Capture the cell that displays the provided text and extract its (x, y) central coordinate. 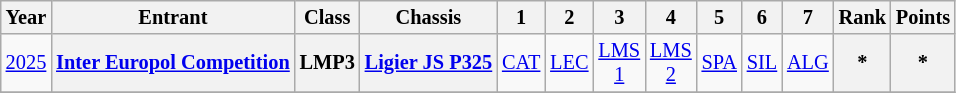
Entrant (172, 17)
Year (26, 17)
Points (923, 17)
4 (671, 17)
CAT (521, 63)
Ligier JS P325 (428, 63)
2025 (26, 63)
LMS1 (619, 63)
SPA (720, 63)
SIL (762, 63)
LEC (569, 63)
5 (720, 17)
Rank (862, 17)
LMP3 (328, 63)
7 (808, 17)
3 (619, 17)
Inter Europol Competition (172, 63)
6 (762, 17)
2 (569, 17)
Class (328, 17)
ALG (808, 63)
1 (521, 17)
LMS2 (671, 63)
Chassis (428, 17)
